Determine the [x, y] coordinate at the center of the cell enclosing the given text.  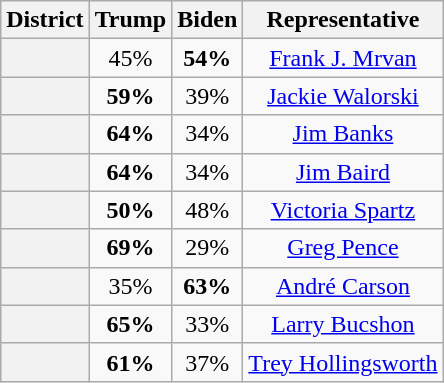
50% [130, 210]
Representative [343, 20]
André Carson [343, 286]
37% [208, 362]
69% [130, 248]
District [45, 20]
65% [130, 324]
Jim Banks [343, 134]
63% [208, 286]
33% [208, 324]
Trey Hollingsworth [343, 362]
Biden [208, 20]
Jim Baird [343, 172]
Larry Bucshon [343, 324]
Greg Pence [343, 248]
Victoria Spartz [343, 210]
48% [208, 210]
59% [130, 96]
61% [130, 362]
Frank J. Mrvan [343, 58]
39% [208, 96]
29% [208, 248]
Jackie Walorski [343, 96]
Trump [130, 20]
54% [208, 58]
35% [130, 286]
45% [130, 58]
